Determine the [X, Y] coordinate at the center of the cell enclosing the given text.  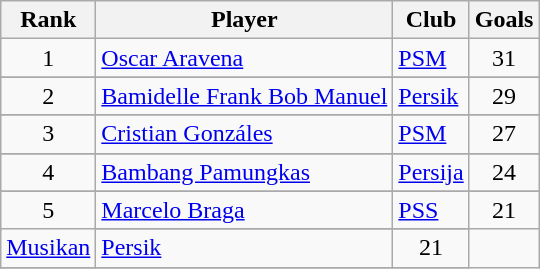
Musikan [48, 248]
2 [48, 96]
Persija [431, 172]
Bambang Pamungkas [244, 172]
PSS [431, 210]
27 [504, 134]
Cristian Gonzáles [244, 134]
Rank [48, 20]
Marcelo Braga [244, 210]
Oscar Aravena [244, 58]
3 [48, 134]
24 [504, 172]
Goals [504, 20]
29 [504, 96]
31 [504, 58]
Bamidelle Frank Bob Manuel [244, 96]
5 [48, 210]
Club [431, 20]
4 [48, 172]
Player [244, 20]
1 [48, 58]
